Find where the given text appears and provide that cell's center as [X, Y] coordinate. 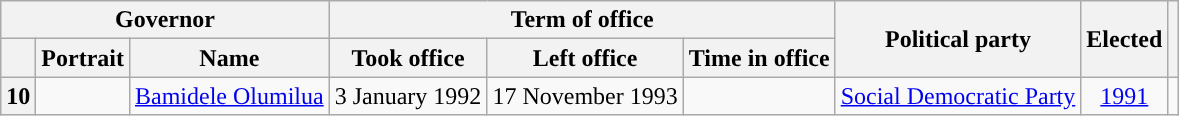
Time in office [759, 58]
3 January 1992 [408, 96]
10 [18, 96]
Took office [408, 58]
Political party [958, 39]
17 November 1993 [585, 96]
Portrait [83, 58]
Social Democratic Party [958, 96]
Bamidele Olumilua [229, 96]
Name [229, 58]
Elected [1124, 39]
1991 [1124, 96]
Governor [165, 20]
Term of office [582, 20]
Left office [585, 58]
